Find where the given text appears and provide that cell's center as (x, y) coordinate. 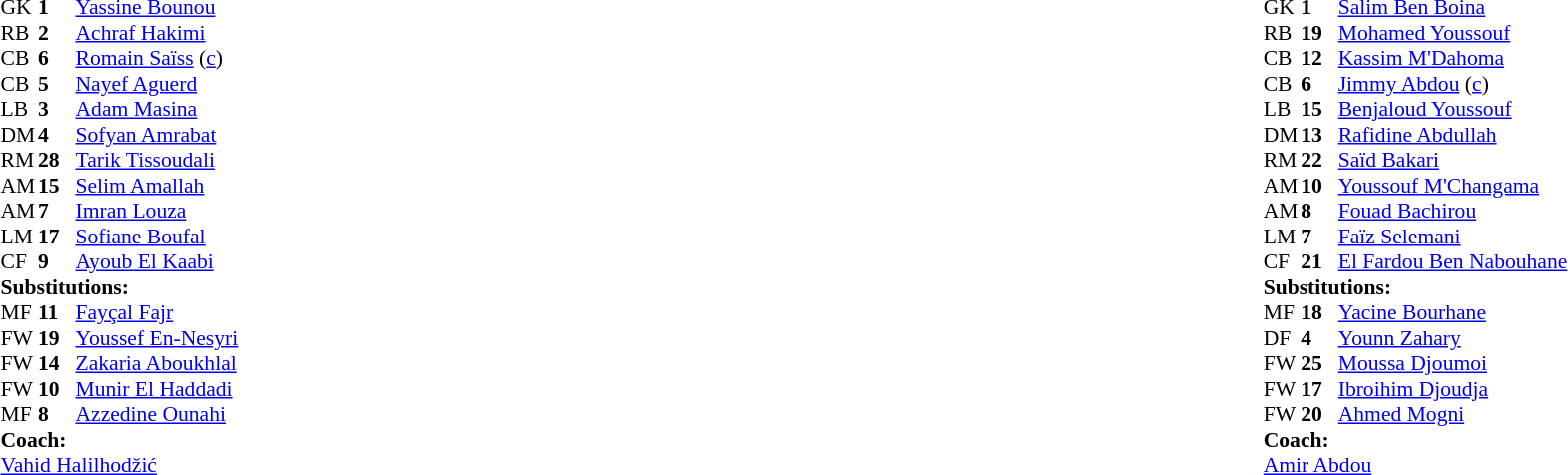
Ahmed Mogni (1453, 414)
Munir El Haddadi (158, 389)
12 (1319, 59)
Nayef Aguerd (158, 84)
14 (57, 364)
11 (57, 312)
Selim Amallah (158, 186)
Youssouf M'Changama (1453, 186)
5 (57, 84)
21 (1319, 262)
20 (1319, 414)
Jimmy Abdou (c) (1453, 84)
22 (1319, 161)
Kassim M'Dahoma (1453, 59)
Adam Masina (158, 109)
Yacine Bourhane (1453, 312)
25 (1319, 364)
Sofyan Amrabat (158, 135)
Youssef En-Nesyri (158, 338)
El Fardou Ben Nabouhane (1453, 262)
Fayçal Fajr (158, 312)
13 (1319, 135)
Fouad Bachirou (1453, 211)
Rafidine Abdullah (1453, 135)
28 (57, 161)
Moussa Djoumoi (1453, 364)
18 (1319, 312)
Ibroihim Djoudja (1453, 389)
Tarik Tissoudali (158, 161)
Romain Saïss (c) (158, 59)
3 (57, 109)
Ayoub El Kaabi (158, 262)
Faïz Selemani (1453, 237)
Sofiane Boufal (158, 237)
2 (57, 33)
Benjaloud Youssouf (1453, 109)
9 (57, 262)
Imran Louza (158, 211)
Achraf Hakimi (158, 33)
Azzedine Ounahi (158, 414)
Younn Zahary (1453, 338)
Saïd Bakari (1453, 161)
Mohamed Youssouf (1453, 33)
DF (1283, 338)
Zakaria Aboukhlal (158, 364)
